Identify which cell holds the provided text, then report its (x, y) central coordinate. 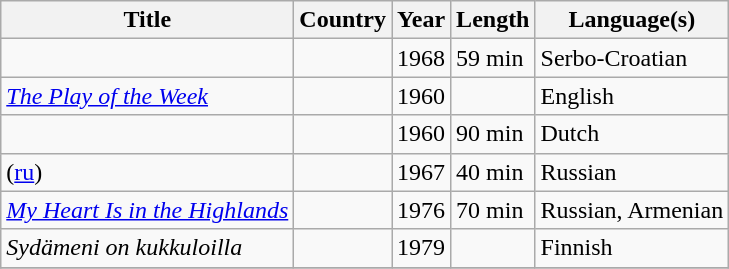
Year (422, 20)
90 min (493, 134)
Finnish (632, 248)
Dutch (632, 134)
1979 (422, 248)
Country (343, 20)
Language(s) (632, 20)
1967 (422, 172)
59 min (493, 58)
My Heart Is in the Highlands (148, 210)
(ru) (148, 172)
Russian (632, 172)
Russian, Armenian (632, 210)
70 min (493, 210)
1976 (422, 210)
Sydämeni on kukkuloilla (148, 248)
The Play of the Week (148, 96)
English (632, 96)
Serbo-Croatian (632, 58)
40 min (493, 172)
Length (493, 20)
1968 (422, 58)
Title (148, 20)
